Capture the cell that displays the provided text and extract its (X, Y) central coordinate. 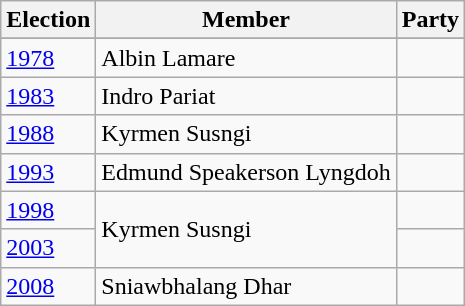
1983 (48, 96)
Indro Pariat (246, 96)
2003 (48, 248)
Election (48, 20)
Albin Lamare (246, 58)
1988 (48, 134)
Edmund Speakerson Lyngdoh (246, 172)
Member (246, 20)
1998 (48, 210)
Party (430, 20)
2008 (48, 286)
1978 (48, 58)
1993 (48, 172)
Sniawbhalang Dhar (246, 286)
